Scan for the cell matching the given text and deliver its (X, Y) coordinate at center. 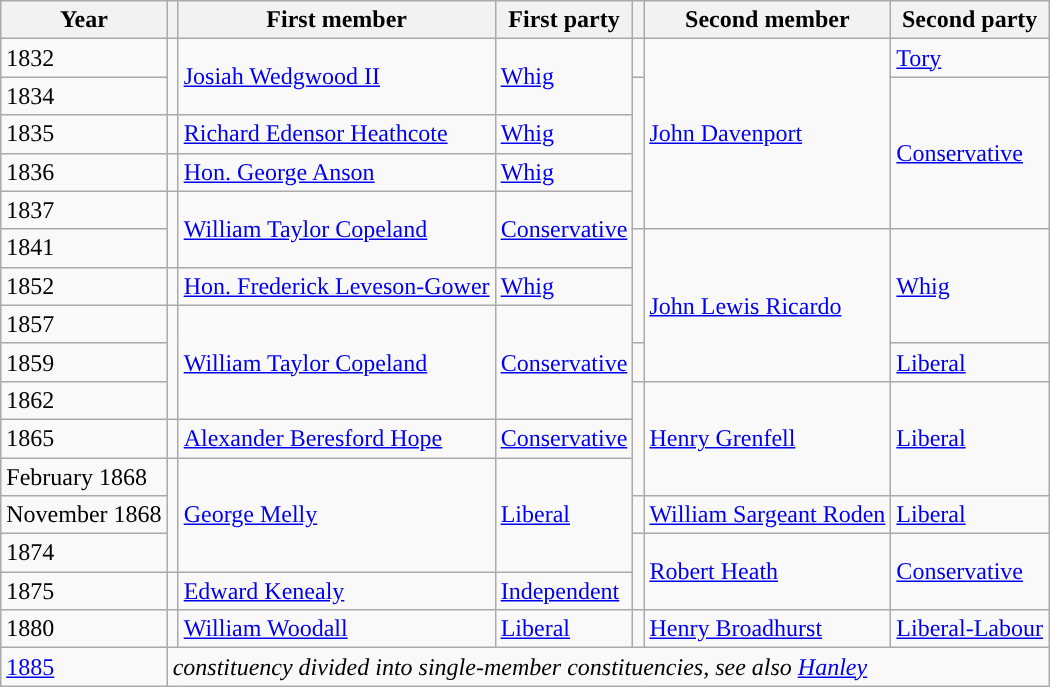
1832 (84, 58)
John Lewis Ricardo (768, 305)
1852 (84, 286)
1862 (84, 400)
November 1868 (84, 515)
1835 (84, 134)
William Sargeant Roden (768, 515)
Hon. Frederick Leveson-Gower (336, 286)
Richard Edensor Heathcote (336, 134)
Year (84, 20)
1834 (84, 96)
George Melly (336, 515)
1865 (84, 438)
1859 (84, 362)
constituency divided into single-member constituencies, see also Hanley (608, 667)
Liberal-Labour (970, 629)
February 1868 (84, 477)
Henry Grenfell (768, 438)
First member (336, 20)
Edward Kenealy (336, 591)
1885 (84, 667)
1836 (84, 172)
Alexander Beresford Hope (336, 438)
Tory (970, 58)
Second member (768, 20)
Independent (564, 591)
Hon. George Anson (336, 172)
Second party (970, 20)
1857 (84, 324)
First party (564, 20)
1875 (84, 591)
Josiah Wedgwood II (336, 77)
1837 (84, 210)
Henry Broadhurst (768, 629)
1841 (84, 248)
Robert Heath (768, 572)
1880 (84, 629)
1874 (84, 553)
William Woodall (336, 629)
John Davenport (768, 134)
